Extract the (X, Y) coordinate from the center of the cell holding the provided text.  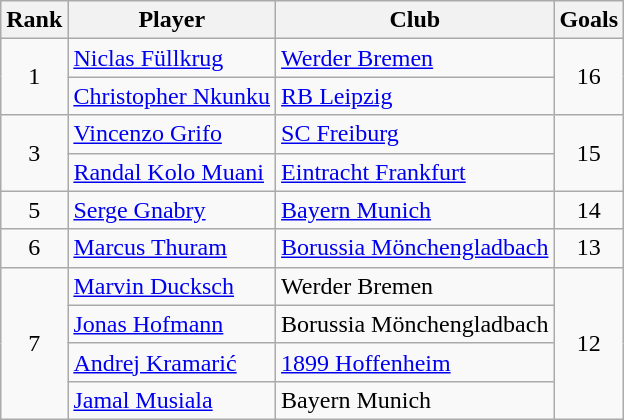
14 (589, 210)
Rank (34, 20)
Eintracht Frankfurt (415, 172)
Player (172, 20)
16 (589, 77)
1 (34, 77)
Randal Kolo Muani (172, 172)
Niclas Füllkrug (172, 58)
RB Leipzig (415, 96)
1899 Hoffenheim (415, 362)
3 (34, 153)
12 (589, 343)
5 (34, 210)
Jamal Musiala (172, 400)
Christopher Nkunku (172, 96)
Vincenzo Grifo (172, 134)
6 (34, 248)
SC Freiburg (415, 134)
Jonas Hofmann (172, 324)
Goals (589, 20)
Marcus Thuram (172, 248)
7 (34, 343)
Club (415, 20)
Andrej Kramarić (172, 362)
15 (589, 153)
13 (589, 248)
Serge Gnabry (172, 210)
Marvin Ducksch (172, 286)
